Extract the (x, y) coordinate from the center of the cell holding the provided text.  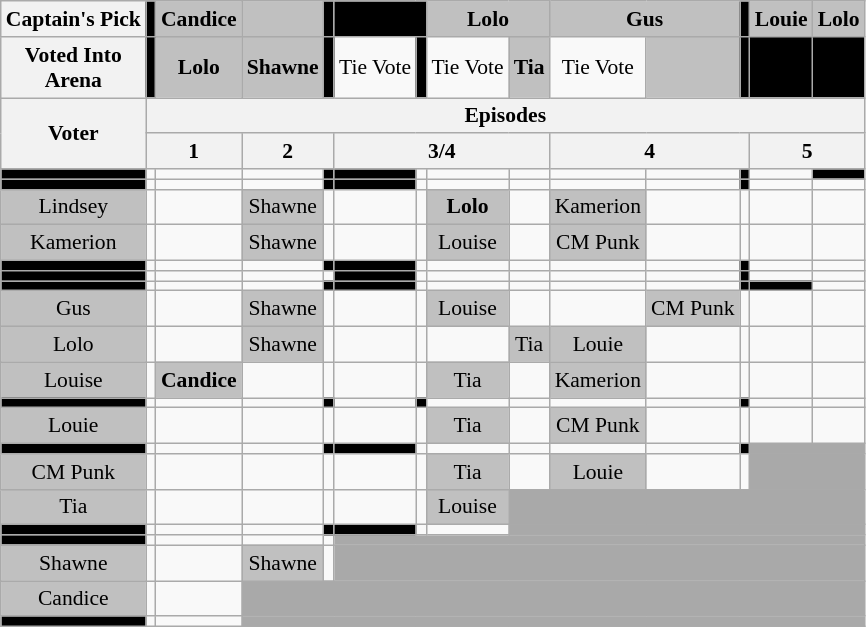
3/4 (442, 152)
Voted IntoArena (74, 68)
Episodes (506, 116)
4 (650, 152)
Voter (74, 134)
1 (194, 152)
Captain's Pick (74, 19)
5 (808, 152)
2 (288, 152)
Lindsey (74, 207)
